Scan for the cell matching the given text and deliver its [X, Y] coordinate at center. 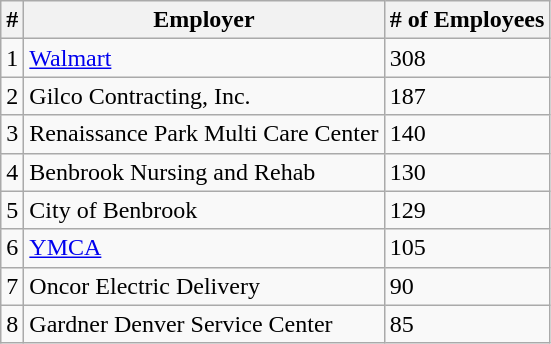
105 [467, 248]
Gilco Contracting, Inc. [204, 96]
3 [12, 134]
Renaissance Park Multi Care Center [204, 134]
308 [467, 58]
YMCA [204, 248]
85 [467, 324]
Gardner Denver Service Center [204, 324]
6 [12, 248]
1 [12, 58]
Oncor Electric Delivery [204, 286]
City of Benbrook [204, 210]
# of Employees [467, 20]
187 [467, 96]
Walmart [204, 58]
Employer [204, 20]
2 [12, 96]
# [12, 20]
90 [467, 286]
140 [467, 134]
8 [12, 324]
4 [12, 172]
Benbrook Nursing and Rehab [204, 172]
7 [12, 286]
130 [467, 172]
5 [12, 210]
129 [467, 210]
